For the text-containing cell, return its midpoint in (x, y) coordinate format. 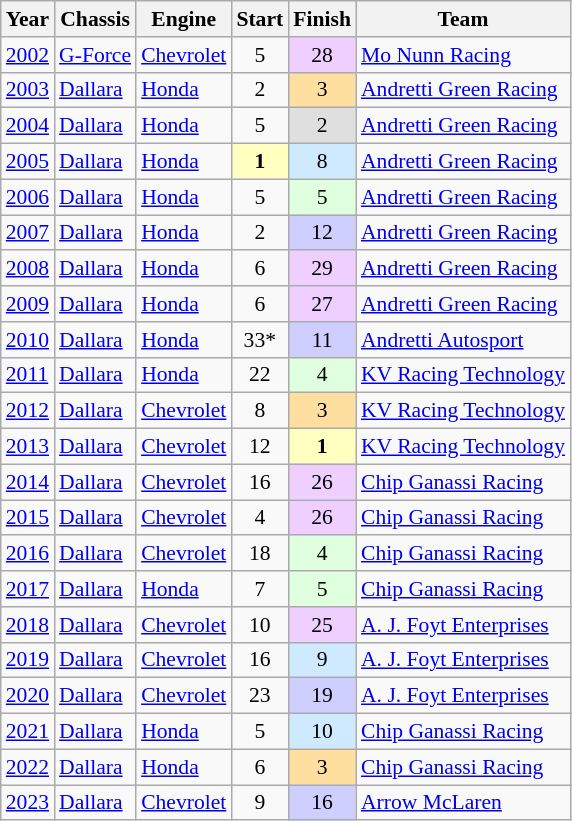
2014 (28, 482)
2020 (28, 696)
29 (322, 269)
G-Force (95, 55)
Chassis (95, 19)
2005 (28, 162)
2008 (28, 269)
33* (260, 340)
2018 (28, 625)
22 (260, 375)
2009 (28, 304)
2006 (28, 197)
2022 (28, 767)
2013 (28, 447)
2021 (28, 732)
Team (463, 19)
18 (260, 554)
2010 (28, 340)
2002 (28, 55)
2003 (28, 90)
Engine (184, 19)
2011 (28, 375)
2007 (28, 233)
Andretti Autosport (463, 340)
2023 (28, 803)
2015 (28, 518)
2012 (28, 411)
7 (260, 589)
2004 (28, 126)
2016 (28, 554)
28 (322, 55)
Arrow McLaren (463, 803)
Mo Nunn Racing (463, 55)
11 (322, 340)
27 (322, 304)
2019 (28, 660)
25 (322, 625)
Year (28, 19)
23 (260, 696)
19 (322, 696)
Finish (322, 19)
Start (260, 19)
2017 (28, 589)
